Search for the cell housing the specified text and yield its (X, Y) center coordinate. 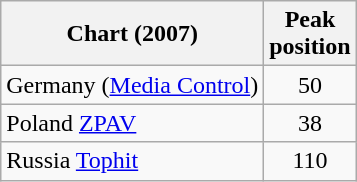
110 (310, 161)
Russia Tophit (132, 161)
38 (310, 123)
Peakposition (310, 34)
Chart (2007) (132, 34)
Poland ZPAV (132, 123)
Germany (Media Control) (132, 85)
50 (310, 85)
